Detect which cell encompasses the target text, then output its [x, y] center coordinate. 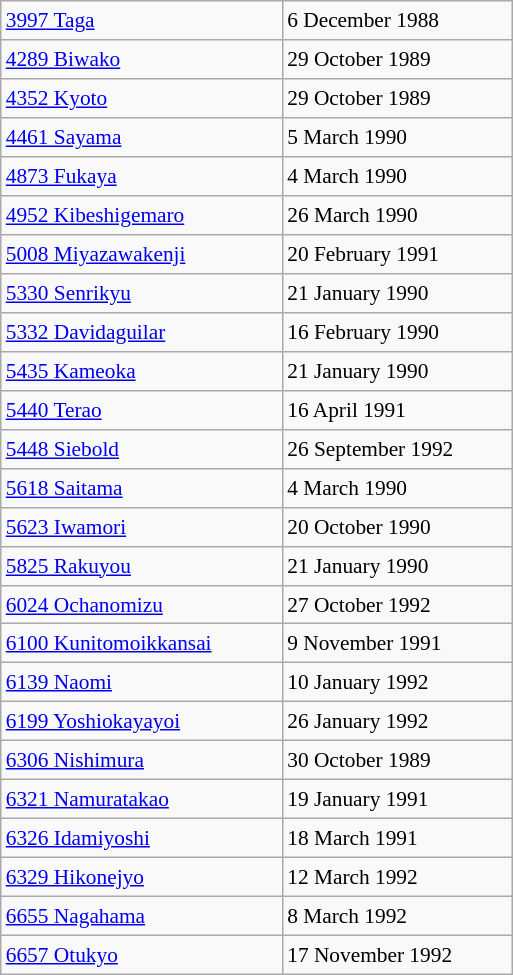
19 January 1991 [397, 800]
5 March 1990 [397, 138]
10 January 1992 [397, 682]
6 December 1988 [397, 20]
4873 Fukaya [142, 176]
9 November 1991 [397, 644]
17 November 1992 [397, 954]
4461 Sayama [142, 138]
6024 Ochanomizu [142, 604]
6326 Idamiyoshi [142, 838]
20 October 1990 [397, 526]
6321 Namuratakao [142, 800]
5332 Davidaguilar [142, 332]
20 February 1991 [397, 254]
6329 Hikonejyo [142, 878]
5623 Iwamori [142, 526]
4289 Biwako [142, 60]
5448 Siebold [142, 448]
5435 Kameoka [142, 370]
5330 Senrikyu [142, 294]
30 October 1989 [397, 760]
5440 Terao [142, 410]
16 February 1990 [397, 332]
4952 Kibeshigemaro [142, 216]
6139 Naomi [142, 682]
18 March 1991 [397, 838]
6100 Kunitomoikkansai [142, 644]
16 April 1991 [397, 410]
26 March 1990 [397, 216]
6199 Yoshiokayayoi [142, 722]
26 January 1992 [397, 722]
6655 Nagahama [142, 916]
6657 Otukyo [142, 954]
12 March 1992 [397, 878]
5825 Rakuyou [142, 566]
5008 Miyazawakenji [142, 254]
27 October 1992 [397, 604]
6306 Nishimura [142, 760]
4352 Kyoto [142, 98]
5618 Saitama [142, 488]
3997 Taga [142, 20]
8 March 1992 [397, 916]
26 September 1992 [397, 448]
